Identify which cell holds the provided text, then report its (X, Y) central coordinate. 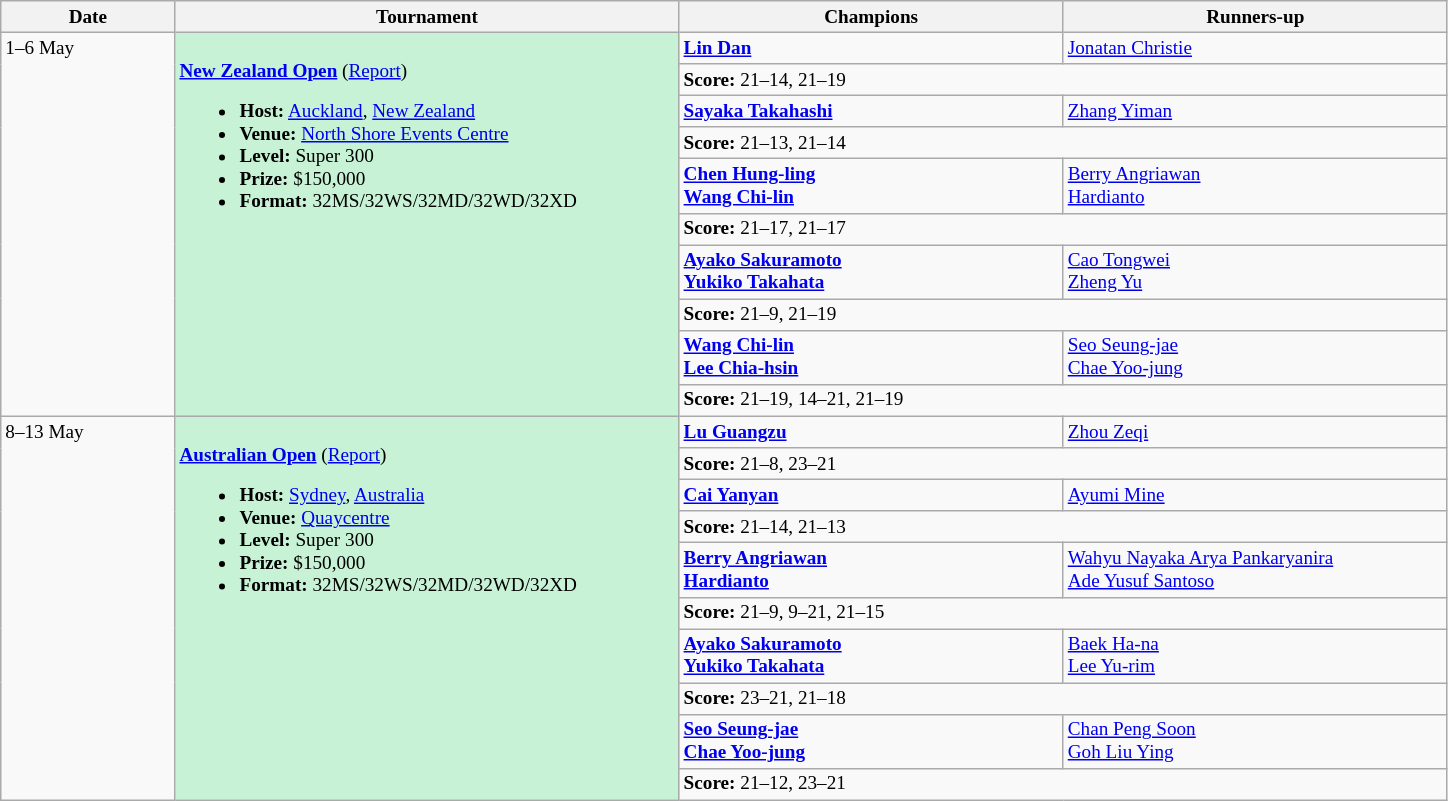
Zhou Zeqi (1255, 432)
Baek Ha-na Lee Yu-rim (1255, 655)
Score: 21–12, 23–21 (1063, 784)
Chan Peng Soon Goh Liu Ying (1255, 741)
8–13 May (88, 608)
Date (88, 17)
Score: 21–8, 23–21 (1063, 464)
Champions (871, 17)
Score: 21–14, 21–13 (1063, 527)
Chen Hung-ling Wang Chi-lin (871, 186)
Score: 21–9, 9–21, 21–15 (1063, 613)
Australian Open (Report)Host: Sydney, AustraliaVenue: QuaycentreLevel: Super 300Prize: $150,000Format: 32MS/32WS/32MD/32WD/32XD (427, 608)
Wahyu Nayaka Arya Pankaryanira Ade Yusuf Santoso (1255, 570)
Zhang Yiman (1255, 111)
Lu Guangzu (871, 432)
Wang Chi-lin Lee Chia-hsin (871, 357)
Score: 21–14, 21–19 (1063, 80)
Lin Dan (871, 48)
Score: 21–19, 14–21, 21–19 (1063, 400)
Score: 21–13, 21–14 (1063, 143)
Score: 23–21, 21–18 (1063, 699)
Cai Yanyan (871, 495)
Score: 21–9, 21–19 (1063, 315)
Jonatan Christie (1255, 48)
Cao Tongwei Zheng Yu (1255, 272)
New Zealand Open (Report)Host: Auckland, New ZealandVenue: North Shore Events CentreLevel: Super 300Prize: $150,000Format: 32MS/32WS/32MD/32WD/32XD (427, 224)
Sayaka Takahashi (871, 111)
Tournament (427, 17)
Score: 21–17, 21–17 (1063, 229)
Ayumi Mine (1255, 495)
1–6 May (88, 224)
Runners-up (1255, 17)
